Find where the given text appears and provide that cell's center as (X, Y) coordinate. 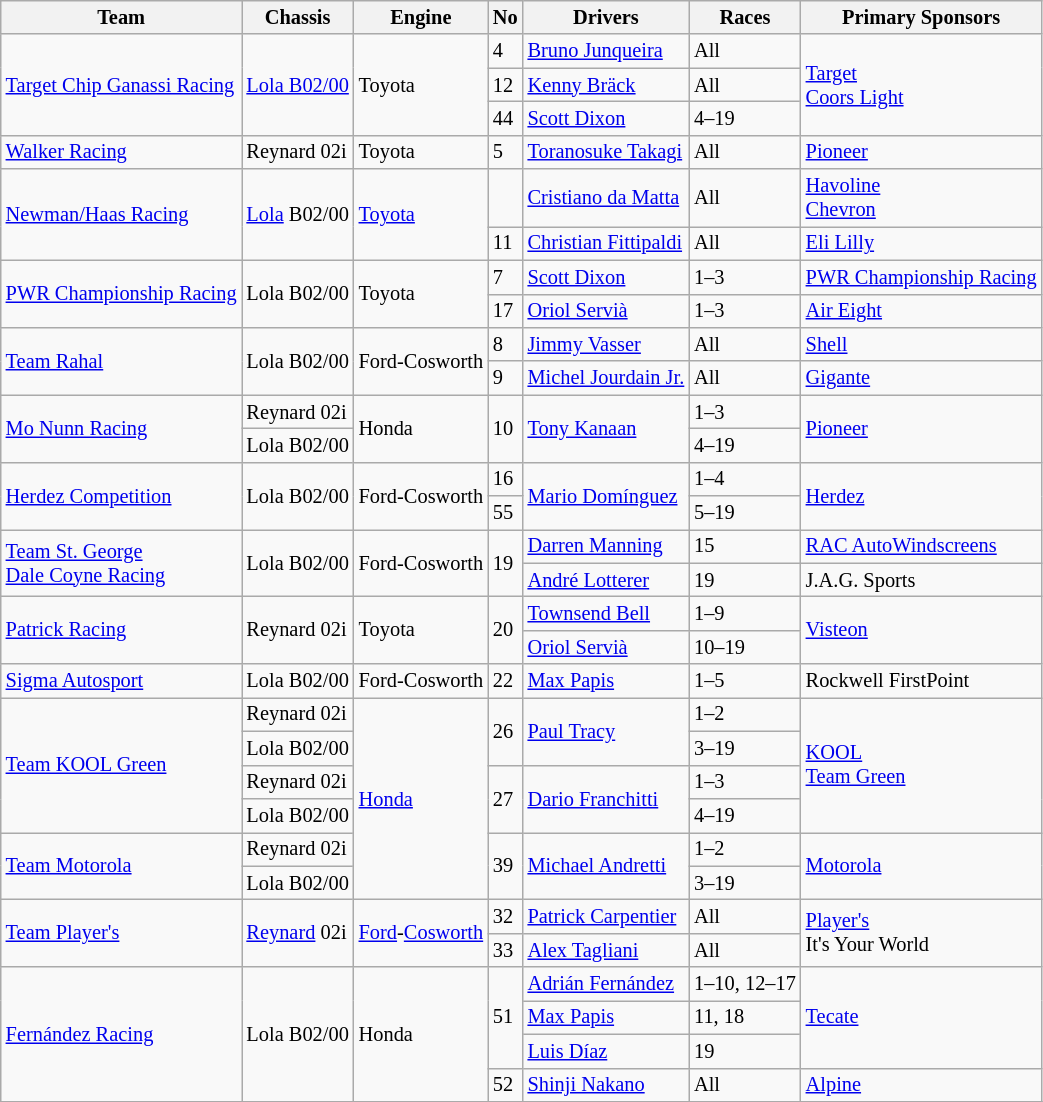
Races (745, 17)
Team Player's (122, 932)
Herdez (922, 496)
7 (506, 277)
5–19 (745, 513)
Team KOOL Green (122, 764)
Kenny Bräck (606, 85)
26 (506, 730)
Primary Sponsors (922, 17)
Paul Tracy (606, 730)
1–10, 12–17 (745, 984)
12 (506, 85)
Team (122, 17)
20 (506, 630)
27 (506, 798)
11 (506, 243)
Shell (922, 344)
Walker Racing (122, 152)
17 (506, 311)
15 (745, 546)
1–4 (745, 479)
Christian Fittipaldi (606, 243)
Eli Lilly (922, 243)
Team Rahal (122, 360)
Mo Nunn Racing (122, 428)
Target Chip Ganassi Racing (122, 84)
Tony Kanaan (606, 428)
5 (506, 152)
Alpine (922, 1085)
KOOL Team Green (922, 764)
Chassis (298, 17)
Sigma Autosport (122, 681)
Mario Domínguez (606, 496)
Alex Tagliani (606, 950)
Shinji Nakano (606, 1085)
TargetCoors Light (922, 84)
Team St. George Dale Coyne Racing (122, 562)
Havoline Chevron (922, 198)
16 (506, 479)
Bruno Junqueira (606, 51)
Patrick Racing (122, 630)
RAC AutoWindscreens (922, 546)
1–5 (745, 681)
Jimmy Vasser (606, 344)
André Lotterer (606, 580)
55 (506, 513)
44 (506, 118)
9 (506, 378)
Gigante (922, 378)
Tecate (922, 1018)
Herdez Competition (122, 496)
Team Motorola (122, 866)
Adrián Fernández (606, 984)
51 (506, 1018)
Air Eight (922, 311)
Cristiano da Matta (606, 198)
1–9 (745, 613)
Townsend Bell (606, 613)
Toranosuke Takagi (606, 152)
Patrick Carpentier (606, 916)
4 (506, 51)
Engine (421, 17)
33 (506, 950)
Motorola (922, 866)
Drivers (606, 17)
J.A.G. Sports (922, 580)
Newman/Haas Racing (122, 214)
22 (506, 681)
Fernández Racing (122, 1034)
Visteon (922, 630)
Michel Jourdain Jr. (606, 378)
52 (506, 1085)
No (506, 17)
Luis Díaz (606, 1051)
11, 18 (745, 1017)
8 (506, 344)
10–19 (745, 647)
10 (506, 428)
39 (506, 866)
Player's It's Your World (922, 932)
32 (506, 916)
Dario Franchitti (606, 798)
Rockwell FirstPoint (922, 681)
Michael Andretti (606, 866)
Darren Manning (606, 546)
